For the text-containing cell, return its midpoint in (x, y) coordinate format. 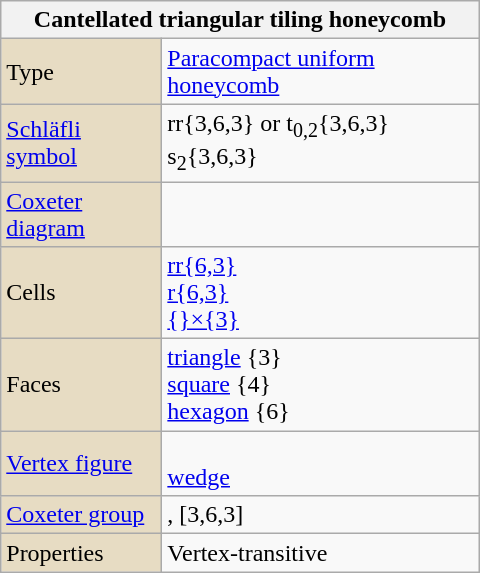
rr{3,6,3} or t0,2{3,6,3}s2{3,6,3} (320, 143)
triangle {3}square {4}hexagon {6} (320, 385)
Paracompact uniform honeycomb (320, 72)
Properties (82, 553)
Schläfli symbol (82, 143)
Coxeter group (82, 515)
wedge (320, 464)
, [3,6,3] (320, 515)
Coxeter diagram (82, 214)
Vertex figure (82, 464)
rr{6,3} r{6,3} {}×{3} (320, 293)
Faces (82, 385)
Cantellated triangular tiling honeycomb (240, 20)
Vertex-transitive (320, 553)
Cells (82, 293)
Type (82, 72)
